From the cell containing the given text, extract its center point as [X, Y] coordinate. 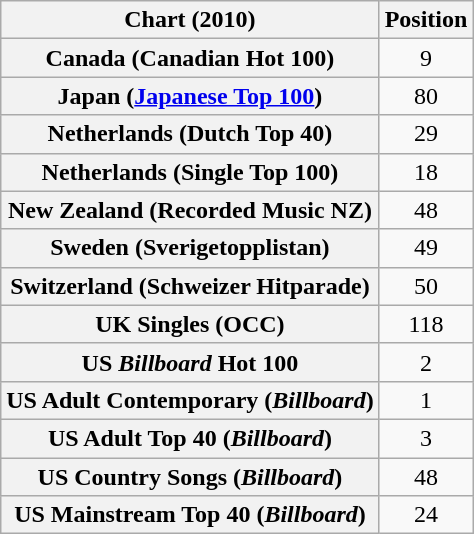
Switzerland (Schweizer Hitparade) [190, 286]
3 [426, 438]
80 [426, 96]
UK Singles (OCC) [190, 324]
Sweden (Sverigetopplistan) [190, 248]
29 [426, 134]
US Mainstream Top 40 (Billboard) [190, 515]
Canada (Canadian Hot 100) [190, 58]
US Adult Contemporary (Billboard) [190, 400]
New Zealand (Recorded Music NZ) [190, 210]
1 [426, 400]
50 [426, 286]
18 [426, 172]
Netherlands (Single Top 100) [190, 172]
Netherlands (Dutch Top 40) [190, 134]
US Country Songs (Billboard) [190, 477]
Japan (Japanese Top 100) [190, 96]
118 [426, 324]
2 [426, 362]
US Billboard Hot 100 [190, 362]
9 [426, 58]
Position [426, 20]
49 [426, 248]
24 [426, 515]
Chart (2010) [190, 20]
US Adult Top 40 (Billboard) [190, 438]
